Output the (X, Y) coordinate of the center of the cell containing the given text.  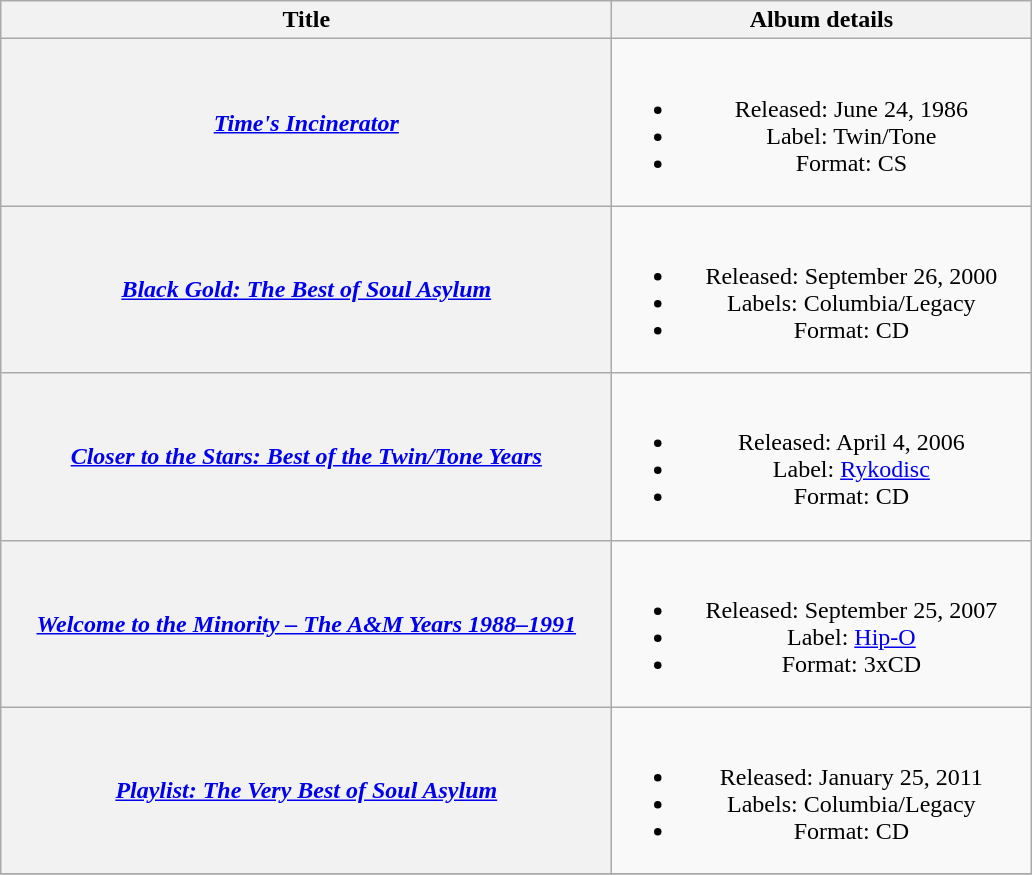
Time's Incinerator (306, 122)
Released: September 25, 2007Label: Hip-OFormat: 3xCD (822, 624)
Title (306, 20)
Black Gold: The Best of Soul Asylum (306, 290)
Album details (822, 20)
Released: June 24, 1986Label: Twin/ToneFormat: CS (822, 122)
Closer to the Stars: Best of the Twin/Tone Years (306, 456)
Released: September 26, 2000Labels: Columbia/LegacyFormat: CD (822, 290)
Playlist: The Very Best of Soul Asylum (306, 790)
Released: April 4, 2006Label: RykodiscFormat: CD (822, 456)
Released: January 25, 2011Labels: Columbia/LegacyFormat: CD (822, 790)
Welcome to the Minority – The A&M Years 1988–1991 (306, 624)
